From the cell containing the given text, extract its center point as (x, y) coordinate. 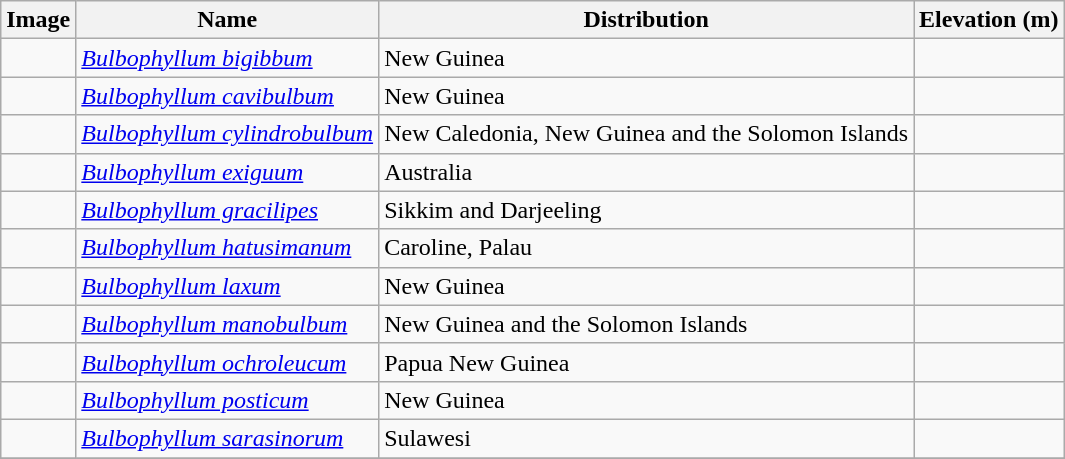
Sikkim and Darjeeling (646, 210)
Bulbophyllum exiguum (228, 172)
Bulbophyllum bigibbum (228, 58)
Distribution (646, 20)
Elevation (m) (989, 20)
Bulbophyllum ochroleucum (228, 362)
Bulbophyllum hatusimanum (228, 248)
Image (38, 20)
Bulbophyllum laxum (228, 286)
Caroline, Palau (646, 248)
New Guinea and the Solomon Islands (646, 324)
Papua New Guinea (646, 362)
Name (228, 20)
Bulbophyllum gracilipes (228, 210)
Bulbophyllum cylindrobulbum (228, 134)
Bulbophyllum posticum (228, 400)
Australia (646, 172)
Bulbophyllum cavibulbum (228, 96)
Bulbophyllum manobulbum (228, 324)
Sulawesi (646, 438)
New Caledonia, New Guinea and the Solomon Islands (646, 134)
Bulbophyllum sarasinorum (228, 438)
